Detect which cell encompasses the target text, then output its [x, y] center coordinate. 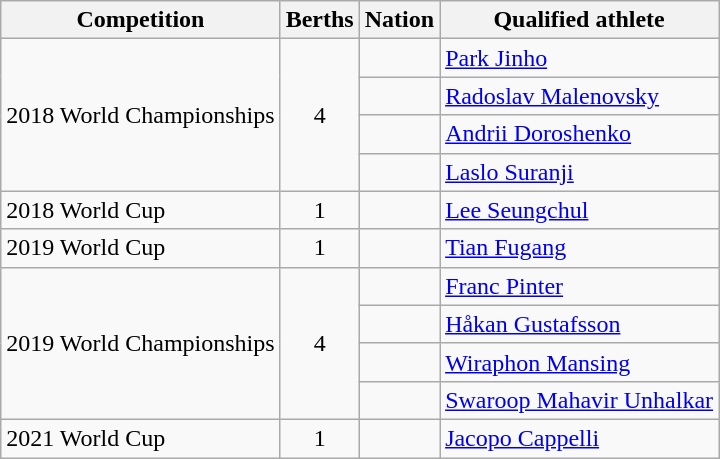
Andrii Doroshenko [580, 134]
2019 World Championships [140, 343]
Wiraphon Mansing [580, 362]
2021 World Cup [140, 438]
Tian Fugang [580, 248]
Qualified athlete [580, 20]
Nation [399, 20]
Competition [140, 20]
2019 World Cup [140, 248]
Swaroop Mahavir Unhalkar [580, 400]
Laslo Suranji [580, 172]
2018 World Cup [140, 210]
Jacopo Cappelli [580, 438]
Radoslav Malenovsky [580, 96]
Franc Pinter [580, 286]
2018 World Championships [140, 115]
Lee Seungchul [580, 210]
Berths [320, 20]
Park Jinho [580, 58]
Håkan Gustafsson [580, 324]
